Scan for the cell matching the given text and deliver its [X, Y] coordinate at center. 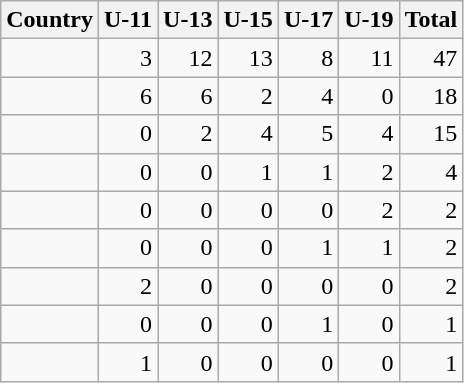
U-15 [248, 20]
U-13 [188, 20]
11 [369, 58]
47 [431, 58]
U-11 [128, 20]
13 [248, 58]
5 [308, 134]
U-19 [369, 20]
Country [50, 20]
15 [431, 134]
Total [431, 20]
18 [431, 96]
8 [308, 58]
12 [188, 58]
U-17 [308, 20]
3 [128, 58]
